Return [X, Y] of the center of cell containing provided text 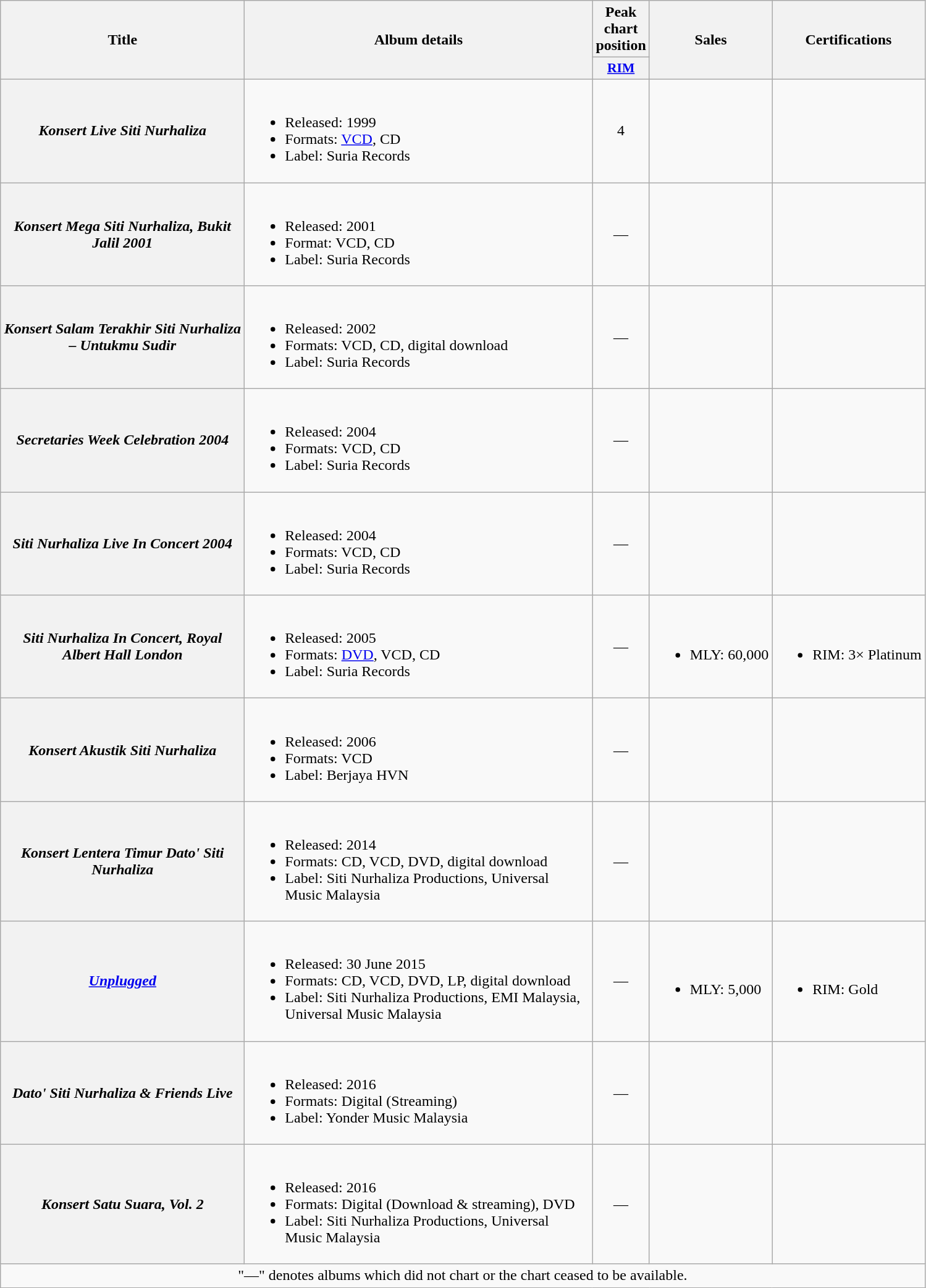
Konsert Salam Terakhir Siti Nurhaliza – Untukmu Sudir [122, 337]
Released: 30 June 2015Formats: CD, VCD, DVD, LP, digital downloadLabel: Siti Nurhaliza Productions, EMI Malaysia, Universal Music Malaysia [419, 981]
4 [621, 131]
Secretaries Week Celebration 2004 [122, 441]
RIM [621, 69]
RIM: 3× Platinum [849, 647]
Released: 2016Formats: Digital (Download & streaming), DVDLabel: Siti Nurhaliza Productions, Universal Music Malaysia [419, 1204]
RIM: Gold [849, 981]
Released: 2002Formats: VCD, CD, digital downloadLabel: Suria Records [419, 337]
Released: 2014Formats: CD, VCD, DVD, digital downloadLabel: Siti Nurhaliza Productions, Universal Music Malaysia [419, 861]
Released: 1999Formats: VCD, CDLabel: Suria Records [419, 131]
Certifications [849, 40]
Released: 2005Formats: DVD, VCD, CDLabel: Suria Records [419, 647]
Album details [419, 40]
Konsert Akustik Siti Nurhaliza [122, 750]
Siti Nurhaliza Live In Concert 2004 [122, 543]
Konsert Live Siti Nurhaliza [122, 131]
Released: 2016Formats: Digital (Streaming)Label: Yonder Music Malaysia [419, 1093]
Konsert Lentera Timur Dato' Siti Nurhaliza [122, 861]
"—" denotes albums which did not chart or the chart ceased to be available. [463, 1276]
Unplugged [122, 981]
Released: 2001Format: VCD, CDLabel: Suria Records [419, 235]
Konsert Mega Siti Nurhaliza, Bukit Jalil 2001 [122, 235]
Released: 2006Formats: VCDLabel: Berjaya HVN [419, 750]
Sales [710, 40]
Title [122, 40]
Konsert Satu Suara, Vol. 2 [122, 1204]
MLY: 5,000 [710, 981]
MLY: 60,000 [710, 647]
Siti Nurhaliza In Concert, Royal Albert Hall London [122, 647]
Dato' Siti Nurhaliza & Friends Live [122, 1093]
Peak chartposition [621, 29]
